Return the [X, Y] coordinate for the center point of the cell that contains the specified text.  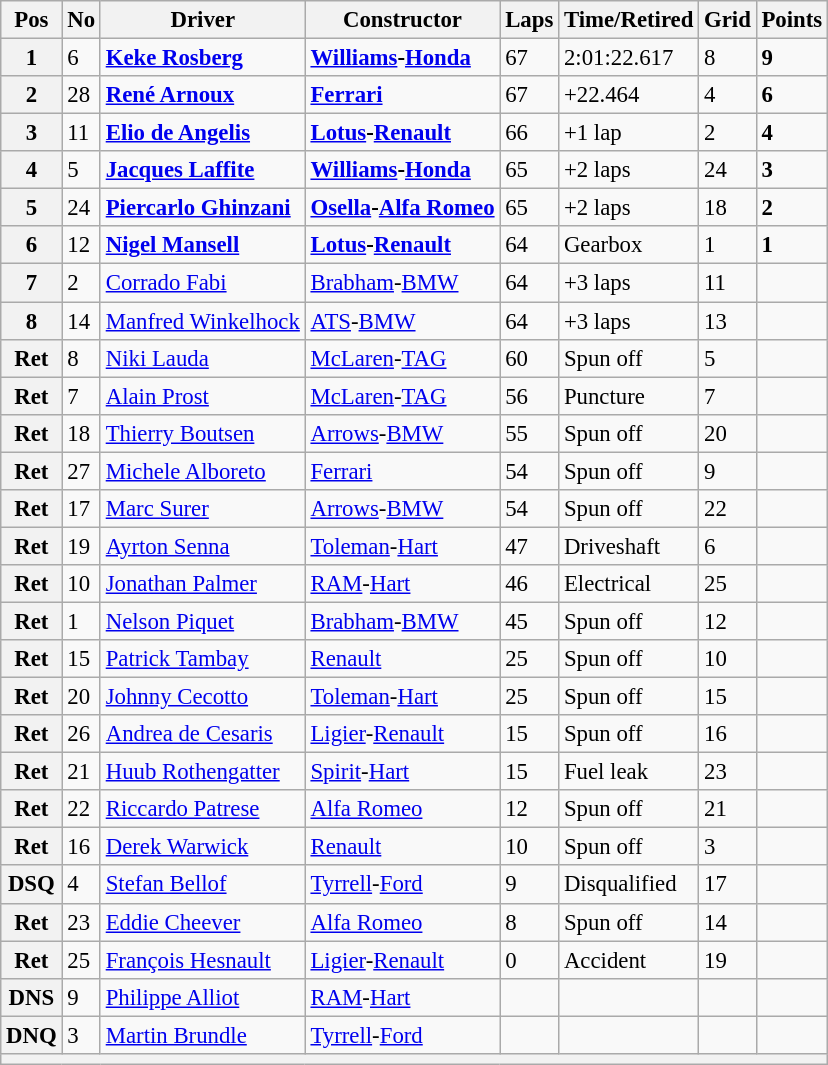
DSQ [32, 885]
Nelson Piquet [202, 621]
Osella-Alfa Romeo [402, 208]
66 [530, 133]
27 [81, 471]
Thierry Boutsen [202, 433]
+22.464 [629, 95]
Michele Alboreto [202, 471]
DNQ [32, 1035]
13 [728, 321]
Riccardo Patrese [202, 809]
Jonathan Palmer [202, 584]
Eddie Cheever [202, 922]
Spirit-Hart [402, 772]
55 [530, 433]
Elio de Angelis [202, 133]
Electrical [629, 584]
Driver [202, 20]
Johnny Cecotto [202, 697]
Huub Rothengatter [202, 772]
Piercarlo Ghinzani [202, 208]
Martin Brundle [202, 1035]
26 [81, 734]
46 [530, 584]
Derek Warwick [202, 847]
Andrea de Cesaris [202, 734]
Laps [530, 20]
Disqualified [629, 885]
Nigel Mansell [202, 245]
47 [530, 546]
Niki Lauda [202, 358]
Patrick Tambay [202, 659]
Stefan Bellof [202, 885]
60 [530, 358]
Philippe Alliot [202, 997]
28 [81, 95]
Constructor [402, 20]
Points [792, 20]
Jacques Laffite [202, 170]
Fuel leak [629, 772]
0 [530, 960]
Pos [32, 20]
ATS-BMW [402, 321]
2:01:22.617 [629, 58]
René Arnoux [202, 95]
Keke Rosberg [202, 58]
Ayrton Senna [202, 546]
+1 lap [629, 133]
56 [530, 396]
Corrado Fabi [202, 283]
Grid [728, 20]
DNS [32, 997]
45 [530, 621]
Time/Retired [629, 20]
Alain Prost [202, 396]
Accident [629, 960]
Gearbox [629, 245]
Marc Surer [202, 509]
Driveshaft [629, 546]
Manfred Winkelhock [202, 321]
Puncture [629, 396]
François Hesnault [202, 960]
No [81, 20]
